Locate the cell with the specified text and output its (X, Y) center coordinate. 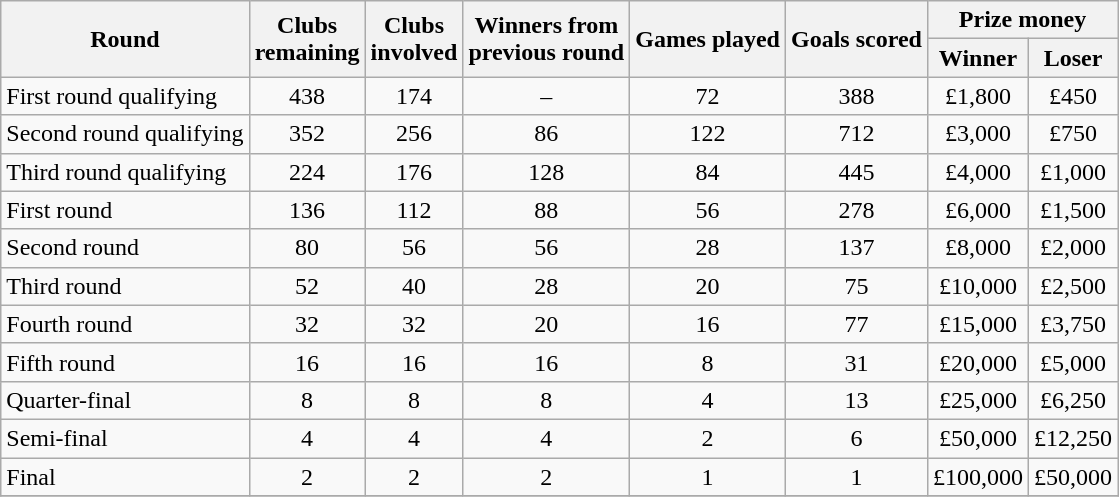
13 (856, 400)
Second round qualifying (125, 134)
77 (856, 324)
Winner (978, 58)
Quarter-final (125, 400)
75 (856, 286)
£5,000 (1074, 362)
712 (856, 134)
£6,000 (978, 210)
438 (307, 96)
Goals scored (856, 39)
137 (856, 248)
Games played (708, 39)
128 (546, 172)
Semi-final (125, 438)
Second round (125, 248)
31 (856, 362)
Loser (1074, 58)
112 (414, 210)
£1,800 (978, 96)
Final (125, 477)
278 (856, 210)
224 (307, 172)
Clubsremaining (307, 39)
174 (414, 96)
£10,000 (978, 286)
£20,000 (978, 362)
136 (307, 210)
Fifth round (125, 362)
£750 (1074, 134)
122 (708, 134)
£2,000 (1074, 248)
£450 (1074, 96)
445 (856, 172)
52 (307, 286)
£8,000 (978, 248)
£12,250 (1074, 438)
£2,500 (1074, 286)
Round (125, 39)
Prize money (1022, 20)
£4,000 (978, 172)
Third round qualifying (125, 172)
First round qualifying (125, 96)
40 (414, 286)
£100,000 (978, 477)
88 (546, 210)
£3,000 (978, 134)
6 (856, 438)
84 (708, 172)
First round (125, 210)
£6,250 (1074, 400)
72 (708, 96)
£25,000 (978, 400)
388 (856, 96)
256 (414, 134)
176 (414, 172)
Clubsinvolved (414, 39)
£15,000 (978, 324)
Fourth round (125, 324)
£3,750 (1074, 324)
– (546, 96)
86 (546, 134)
Winners fromprevious round (546, 39)
£1,500 (1074, 210)
80 (307, 248)
£1,000 (1074, 172)
Third round (125, 286)
352 (307, 134)
